Extract the (x, y) coordinate from the center of the cell holding the provided text.  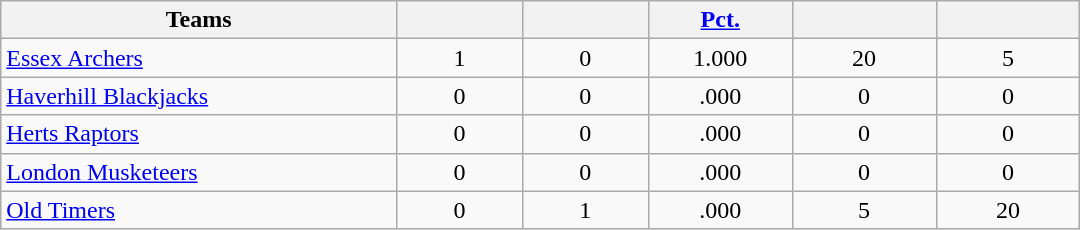
Herts Raptors (199, 134)
Teams (199, 20)
Old Timers (199, 210)
1.000 (720, 58)
Pct. (720, 20)
London Musketeers (199, 172)
Essex Archers (199, 58)
Haverhill Blackjacks (199, 96)
